Locate the cell with the specified text and output its (X, Y) center coordinate. 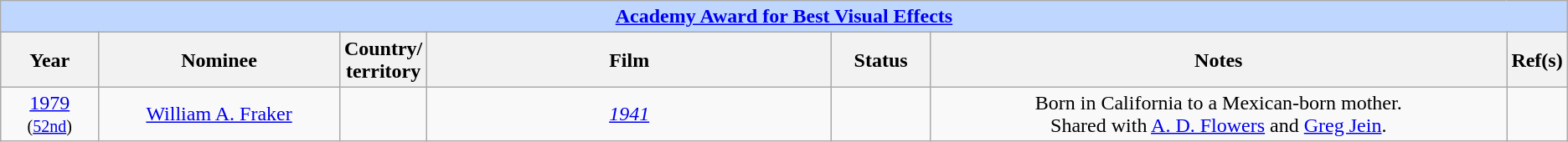
Notes (1219, 60)
1941 (630, 114)
Born in California to a Mexican-born mother.Shared with A. D. Flowers and Greg Jein. (1219, 114)
Academy Award for Best Visual Effects (784, 17)
Country/territory (383, 60)
1979(52nd) (50, 114)
Ref(s) (1537, 60)
Year (50, 60)
William A. Fraker (219, 114)
Nominee (219, 60)
Film (630, 60)
Status (881, 60)
